Capture the cell that displays the provided text and extract its (x, y) central coordinate. 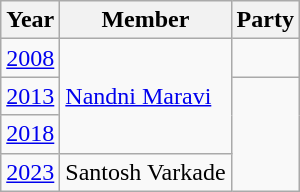
Santosh Varkade (146, 172)
Member (146, 20)
2008 (30, 58)
2023 (30, 172)
2013 (30, 96)
2018 (30, 134)
Year (30, 20)
Nandni Maravi (146, 96)
Party (265, 20)
